Extract the (x, y) coordinate from the center of the cell holding the provided text.  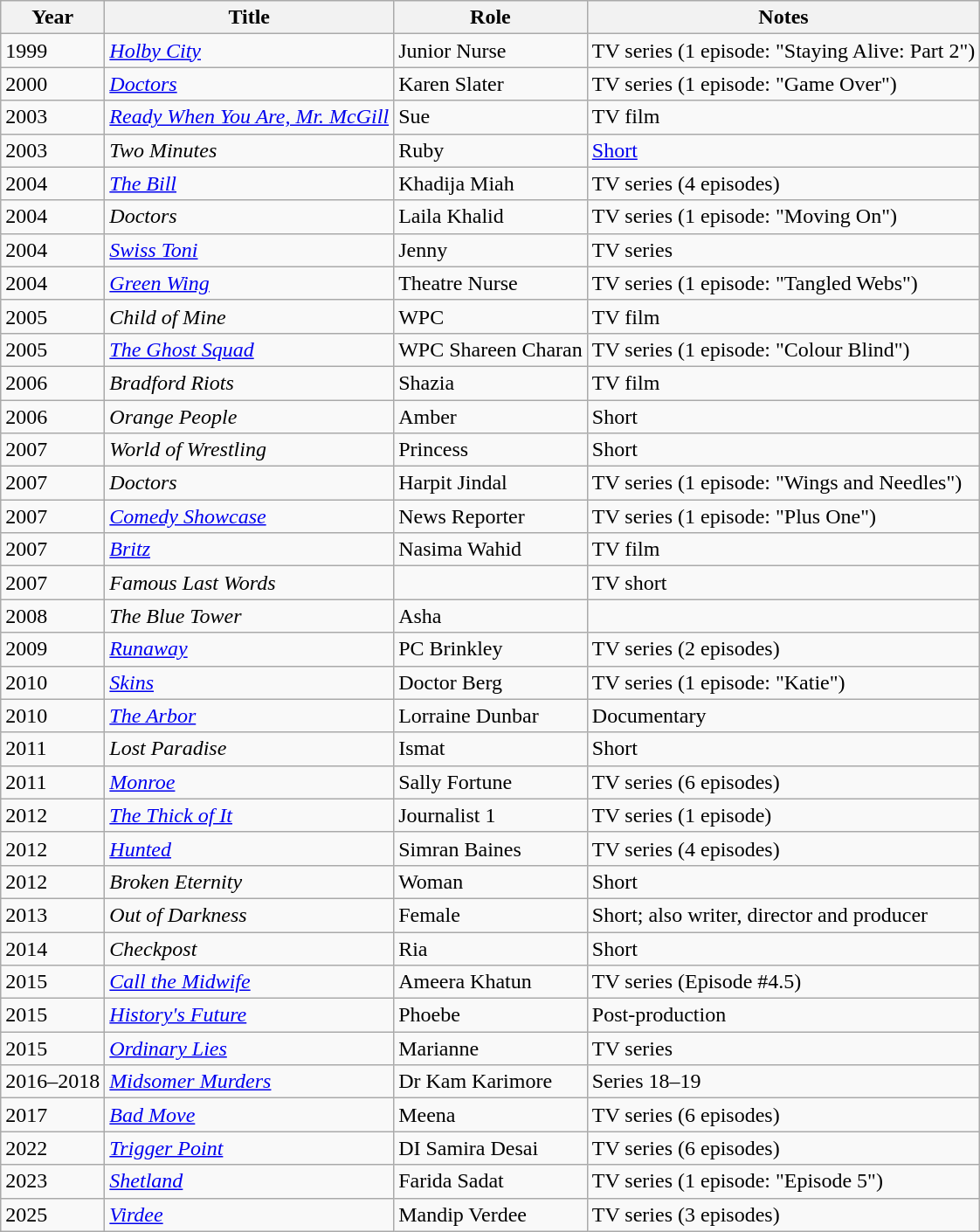
TV series (1 episode: "Plus One") (783, 516)
Mandip Verdee (491, 1215)
2017 (52, 1115)
Doctor Berg (491, 682)
DI Samira Desai (491, 1148)
2008 (52, 616)
Ameera Khatun (491, 982)
Dr Kam Karimore (491, 1082)
Child of Mine (250, 316)
Britz (250, 550)
Sally Fortune (491, 782)
Out of Darkness (250, 915)
2022 (52, 1148)
Journalist 1 (491, 815)
Karen Slater (491, 84)
Virdee (250, 1215)
Bradford Riots (250, 383)
The Bill (250, 183)
History's Future (250, 1015)
Ismat (491, 749)
2013 (52, 915)
TV series (1 episode: "Katie") (783, 682)
Woman (491, 882)
The Thick of It (250, 815)
2000 (52, 84)
Runaway (250, 649)
Meena (491, 1115)
Notes (783, 17)
TV series (Episode #4.5) (783, 982)
Call the Midwife (250, 982)
2014 (52, 948)
Lost Paradise (250, 749)
Checkpost (250, 948)
TV series (2 episodes) (783, 649)
Simran Baines (491, 848)
Hunted (250, 848)
Comedy Showcase (250, 516)
Bad Move (250, 1115)
PC Brinkley (491, 649)
The Blue Tower (250, 616)
1999 (52, 51)
2025 (52, 1215)
TV series (3 episodes) (783, 1215)
2016–2018 (52, 1082)
Khadija Miah (491, 183)
TV series (1 episode: "Wings and Needles") (783, 483)
Short; also writer, director and producer (783, 915)
Sue (491, 117)
Theatre Nurse (491, 283)
Trigger Point (250, 1148)
Midsomer Murders (250, 1082)
Ordinary Lies (250, 1049)
Orange People (250, 417)
WPC (491, 316)
Princess (491, 450)
Amber (491, 417)
WPC Shareen Charan (491, 350)
Laila Khalid (491, 217)
Title (250, 17)
TV series (1 episode: "Colour Blind") (783, 350)
Broken Eternity (250, 882)
Holby City (250, 51)
Year (52, 17)
Lorraine Dunbar (491, 716)
TV series (1 episode) (783, 815)
TV series (1 episode: "Episode 5") (783, 1181)
Female (491, 915)
Shetland (250, 1181)
Series 18–19 (783, 1082)
TV series (1 episode: "Tangled Webs") (783, 283)
Swiss Toni (250, 250)
2023 (52, 1181)
Farida Sadat (491, 1181)
Role (491, 17)
Documentary (783, 716)
TV short (783, 583)
Asha (491, 616)
Monroe (250, 782)
2009 (52, 649)
Ruby (491, 150)
Shazia (491, 383)
Green Wing (250, 283)
Ria (491, 948)
TV series (1 episode: "Moving On") (783, 217)
Phoebe (491, 1015)
Marianne (491, 1049)
World of Wrestling (250, 450)
Jenny (491, 250)
Skins (250, 682)
Post-production (783, 1015)
Nasima Wahid (491, 550)
Harpit Jindal (491, 483)
TV series (1 episode: "Game Over") (783, 84)
Ready When You Are, Mr. McGill (250, 117)
Junior Nurse (491, 51)
The Arbor (250, 716)
Famous Last Words (250, 583)
Two Minutes (250, 150)
The Ghost Squad (250, 350)
News Reporter (491, 516)
TV series (1 episode: "Staying Alive: Part 2") (783, 51)
